Provide the (x, y) coordinate of the cell's center where the given text is located.  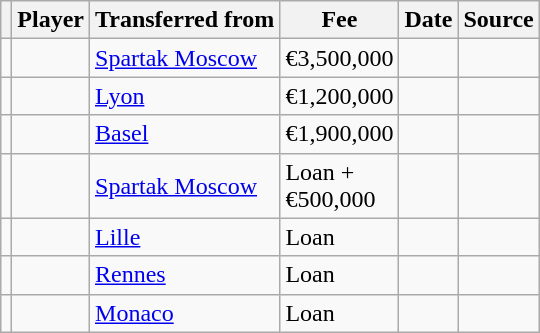
Loan + €500,000 (340, 186)
Source (498, 20)
Lyon (185, 96)
€1,900,000 (340, 134)
Date (428, 20)
Player (51, 20)
€1,200,000 (340, 96)
Transferred from (185, 20)
Basel (185, 134)
Lille (185, 237)
Monaco (185, 313)
€3,500,000 (340, 58)
Rennes (185, 275)
Fee (340, 20)
